Return the (X, Y) coordinate for the center point of the cell that contains the specified text.  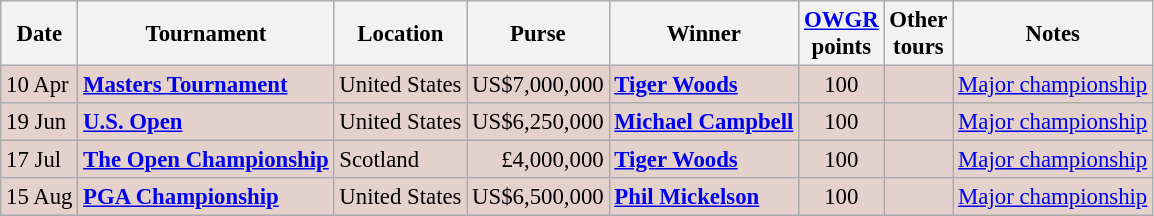
Michael Campbell (704, 122)
£4,000,000 (538, 160)
15 Aug (40, 197)
US$6,500,000 (538, 197)
Purse (538, 34)
Tournament (206, 34)
PGA Championship (206, 197)
U.S. Open (206, 122)
Masters Tournament (206, 85)
US$6,250,000 (538, 122)
US$7,000,000 (538, 85)
Date (40, 34)
Winner (704, 34)
Othertours (918, 34)
Phil Mickelson (704, 197)
10 Apr (40, 85)
The Open Championship (206, 160)
Scotland (400, 160)
17 Jul (40, 160)
Notes (1053, 34)
19 Jun (40, 122)
OWGRpoints (842, 34)
Location (400, 34)
